Identify which cell holds the provided text, then report its [x, y] central coordinate. 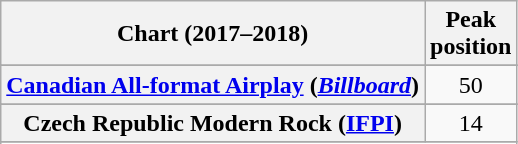
14 [470, 123]
Peak position [470, 34]
Chart (2017–2018) [213, 34]
50 [470, 85]
Czech Republic Modern Rock (IFPI) [213, 123]
Canadian All-format Airplay (Billboard) [213, 85]
